Search for the cell housing the specified text and yield its [X, Y] center coordinate. 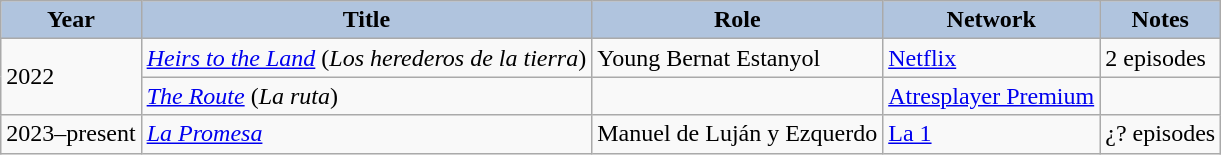
2023–present [71, 134]
Title [366, 20]
2022 [71, 77]
¿? episodes [1160, 134]
Young Bernat Estanyol [738, 58]
Role [738, 20]
Atresplayer Premium [992, 96]
Network [992, 20]
La Promesa [366, 134]
Notes [1160, 20]
2 episodes [1160, 58]
Netflix [992, 58]
Manuel de Luján y Ezquerdo [738, 134]
La 1 [992, 134]
Year [71, 20]
The Route (La ruta) [366, 96]
Heirs to the Land (Los herederos de la tierra) [366, 58]
